Locate the cell with the specified text and output its (x, y) center coordinate. 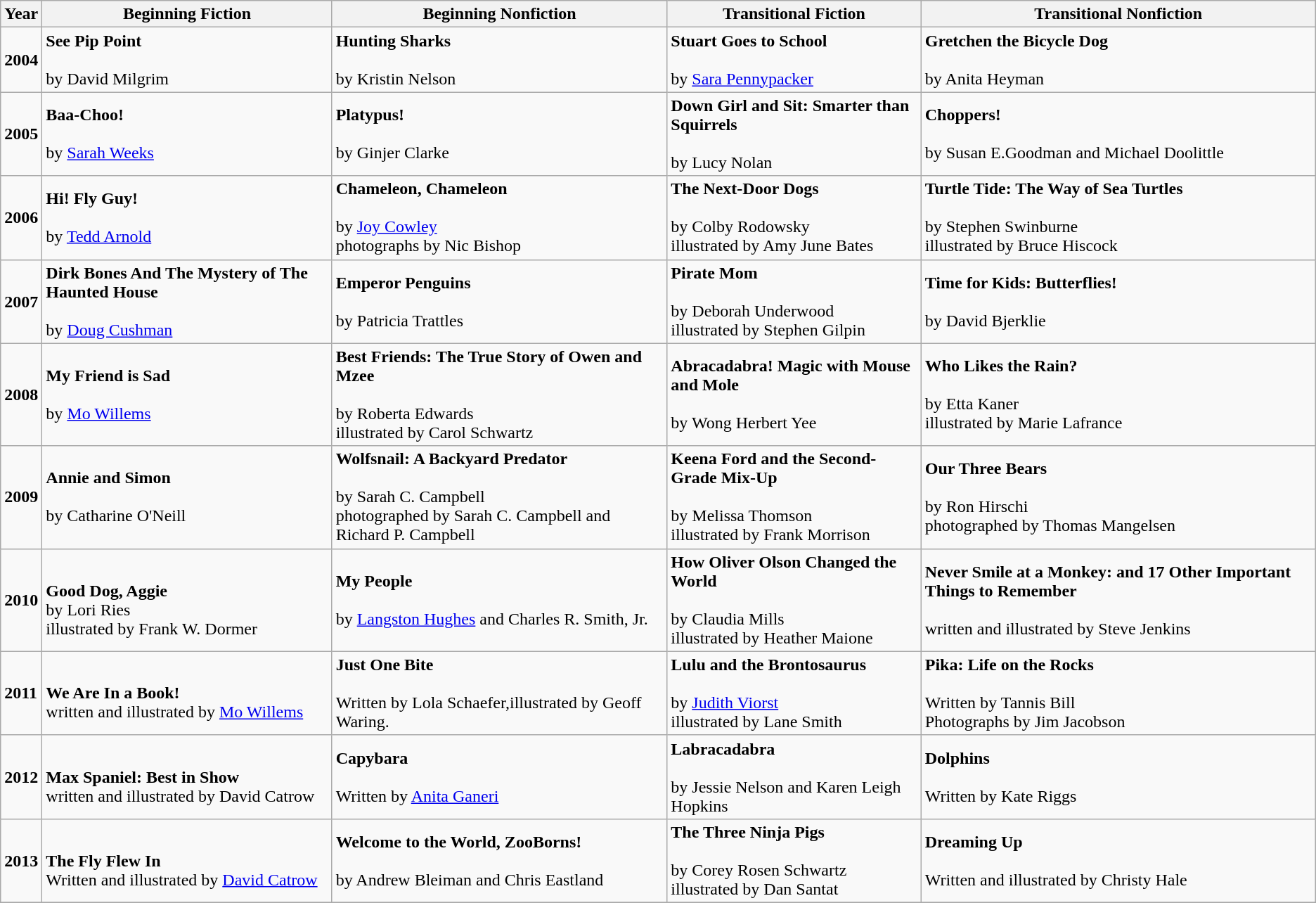
Wolfsnail: A Backyard Predator by Sarah C. Campbell photographed by Sarah C. Campbell and Richard P. Campbell (499, 497)
Stuart Goes to School by Sara Pennypacker (794, 60)
Time for Kids: Butterflies! by David Bjerklie (1118, 301)
Abracadabra! Magic with Mouse and Mole by Wong Herbert Yee (794, 395)
The Fly Flew In Written and illustrated by David Catrow (187, 861)
2011 (21, 693)
Year (21, 14)
My Peopleby Langston Hughes and Charles R. Smith, Jr. (499, 600)
2010 (21, 600)
2007 (21, 301)
Beginning Fiction (187, 14)
2013 (21, 861)
2008 (21, 395)
Dreaming UpWritten and illustrated by Christy Hale (1118, 861)
Transitional Fiction (794, 14)
Dirk Bones And The Mystery of The Haunted House by Doug Cushman (187, 301)
Labracadabra by Jessie Nelson and Karen Leigh Hopkins (794, 776)
The Three Ninja Pigs by Corey Rosen Schwartz illustrated by Dan Santat (794, 861)
Never Smile at a Monkey: and 17 Other Important Things to Rememberwritten and illustrated by Steve Jenkins (1118, 600)
Platypus! by Ginjer Clarke (499, 134)
DolphinsWritten by Kate Riggs (1118, 776)
See Pip Point by David Milgrim (187, 60)
2009 (21, 497)
Max Spaniel: Best in Show written and illustrated by David Catrow (187, 776)
We Are In a Book! written and illustrated by Mo Willems (187, 693)
Our Three Bears by Ron Hirschi photographed by Thomas Mangelsen (1118, 497)
Gretchen the Bicycle Dog by Anita Heyman (1118, 60)
Transitional Nonfiction (1118, 14)
Hunting Sharks by Kristin Nelson (499, 60)
My Friend is Sad by Mo Willems (187, 395)
Just One BiteWritten by Lola Schaefer,illustrated by Geoff Waring. (499, 693)
Annie and Simon by Catharine O'Neill (187, 497)
Who Likes the Rain? by Etta Kaner illustrated by Marie Lafrance (1118, 395)
The Next-Door Dogs by Colby Rodowsky illustrated by Amy June Bates (794, 218)
Emperor Penguins by Patricia Trattles (499, 301)
Pika: Life on the RocksWritten by Tannis Bill Photographs by Jim Jacobson (1118, 693)
Baa-Choo! by Sarah Weeks (187, 134)
Lulu and the Brontosaurus by Judith Viorst illustrated by Lane Smith (794, 693)
Pirate Mom by Deborah Underwood illustrated by Stephen Gilpin (794, 301)
2012 (21, 776)
Welcome to the World, ZooBorns!by Andrew Bleiman and Chris Eastland (499, 861)
Down Girl and Sit: Smarter than Squirrels by Lucy Nolan (794, 134)
Turtle Tide: The Way of Sea Turtles by Stephen Swinburne illustrated by Bruce Hiscock (1118, 218)
CapybaraWritten by Anita Ganeri (499, 776)
Hi! Fly Guy! by Tedd Arnold (187, 218)
Keena Ford and the Second-Grade Mix-Up by Melissa Thomson illustrated by Frank Morrison (794, 497)
Chameleon, Chameleon by Joy Cowley photographs by Nic Bishop (499, 218)
Beginning Nonfiction (499, 14)
2004 (21, 60)
Best Friends: The True Story of Owen and Mzee by Roberta Edwards illustrated by Carol Schwartz (499, 395)
2005 (21, 134)
Choppers! by Susan E.Goodman and Michael Doolittle (1118, 134)
2006 (21, 218)
How Oliver Olson Changed the World by Claudia Mills illustrated by Heather Maione (794, 600)
Good Dog, Aggie by Lori Ries illustrated by Frank W. Dormer (187, 600)
